Return [X, Y] of the center of cell containing provided text 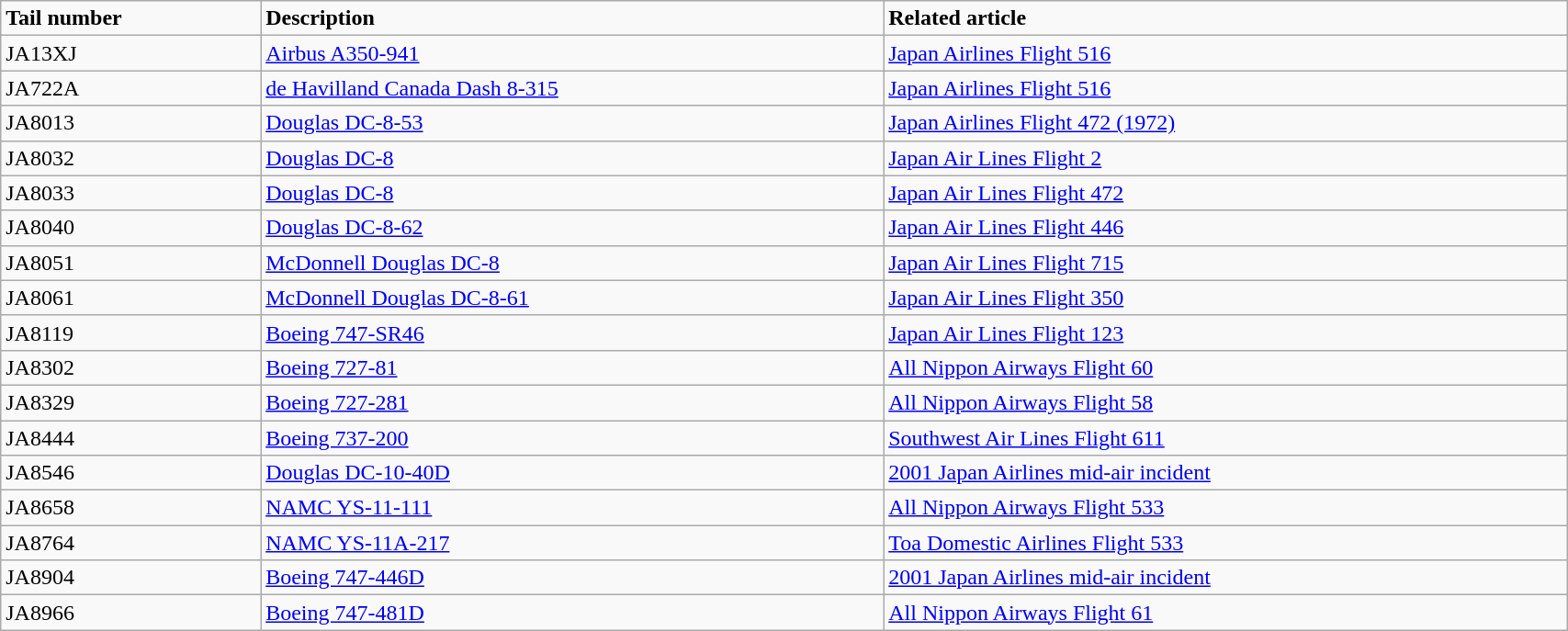
Boeing 747-446D [572, 578]
Toa Domestic Airlines Flight 533 [1225, 543]
Japan Air Lines Flight 446 [1225, 228]
Description [572, 18]
Douglas DC-8-62 [572, 228]
All Nippon Airways Flight 60 [1225, 367]
Japan Air Lines Flight 123 [1225, 332]
Japan Air Lines Flight 350 [1225, 298]
All Nippon Airways Flight 533 [1225, 508]
McDonnell Douglas DC-8 [572, 263]
JA8013 [130, 123]
Boeing 747-481D [572, 613]
McDonnell Douglas DC-8-61 [572, 298]
JA8904 [130, 578]
JA8119 [130, 332]
Japan Air Lines Flight 2 [1225, 158]
All Nippon Airways Flight 58 [1225, 402]
JA8061 [130, 298]
JA8040 [130, 228]
Boeing 737-200 [572, 438]
JA722A [130, 88]
de Havilland Canada Dash 8-315 [572, 88]
Japan Airlines Flight 472 (1972) [1225, 123]
JA8966 [130, 613]
NAMC YS-11-111 [572, 508]
JA8302 [130, 367]
JA8032 [130, 158]
JA8051 [130, 263]
NAMC YS-11A-217 [572, 543]
All Nippon Airways Flight 61 [1225, 613]
Tail number [130, 18]
Japan Air Lines Flight 715 [1225, 263]
Japan Air Lines Flight 472 [1225, 193]
Boeing 727-281 [572, 402]
Douglas DC-8-53 [572, 123]
JA8033 [130, 193]
JA8329 [130, 402]
Airbus A350-941 [572, 53]
Related article [1225, 18]
Boeing 747-SR46 [572, 332]
JA8546 [130, 473]
JA8764 [130, 543]
Boeing 727-81 [572, 367]
JA8444 [130, 438]
Southwest Air Lines Flight 611 [1225, 438]
JA13XJ [130, 53]
Douglas DC-10-40D [572, 473]
JA8658 [130, 508]
